Capture the cell that displays the provided text and extract its (x, y) central coordinate. 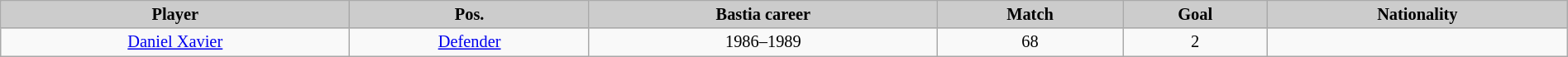
Goal (1196, 14)
Defender (470, 42)
1986–1989 (762, 42)
Match (1030, 14)
2 (1196, 42)
Daniel Xavier (175, 42)
Player (175, 14)
Pos. (470, 14)
Nationality (1417, 14)
Bastia career (762, 14)
68 (1030, 42)
